Determine the [x, y] coordinate at the center of the cell enclosing the given text.  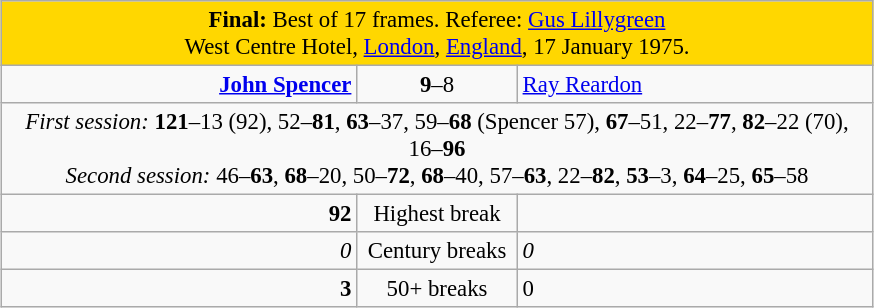
50+ breaks [438, 289]
Century breaks [438, 251]
Ray Reardon [695, 85]
3 [179, 289]
92 [179, 214]
Final: Best of 17 frames. Referee: Gus LillygreenWest Centre Hotel, London, England, 17 January 1975. [437, 34]
9–8 [438, 85]
Highest break [438, 214]
John Spencer [179, 85]
